Locate the cell with the specified text and output its [X, Y] center coordinate. 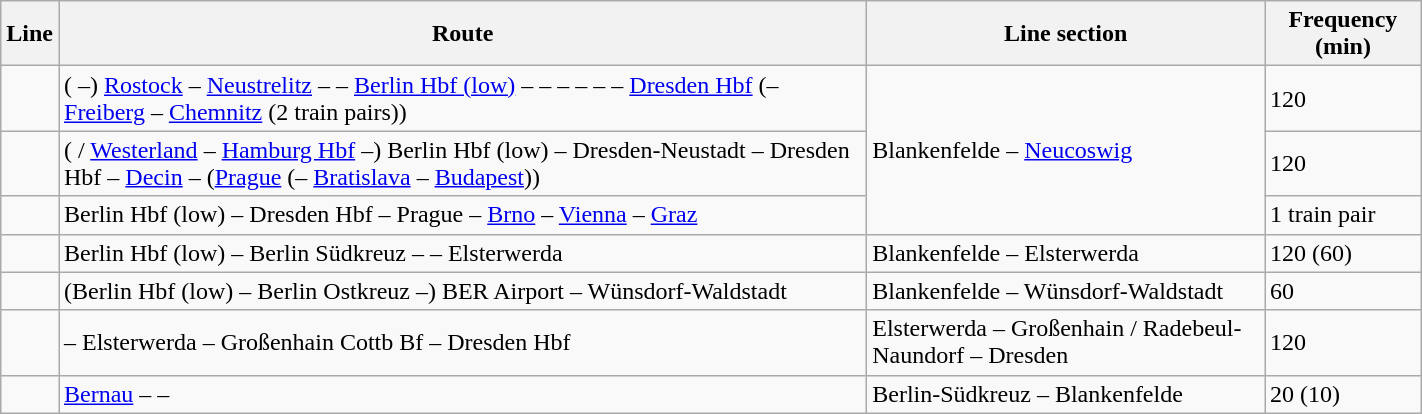
– Elsterwerda – Großenhain Cottb Bf – Dresden Hbf [462, 342]
1 train pair [1344, 215]
Berlin Hbf (low) – Berlin Südkreuz – – Elsterwerda [462, 253]
( / Westerland – Hamburg Hbf –) Berlin Hbf (low) – Dresden-Neustadt – Dresden Hbf – Decin – (Prague (– Bratislava – Budapest)) [462, 164]
20 (10) [1344, 394]
Line section [1066, 34]
Frequency (min) [1344, 34]
Line [30, 34]
Bernau – – [462, 394]
Berlin Hbf (low) – Dresden Hbf – Prague – Brno – Vienna – Graz [462, 215]
Berlin-Südkreuz – Blankenfelde [1066, 394]
Blankenfelde – Elsterwerda [1066, 253]
120 (60) [1344, 253]
Elsterwerda – Großenhain / Radebeul-Naundorf – Dresden [1066, 342]
Route [462, 34]
Blankenfelde – Wünsdorf-Waldstadt [1066, 291]
Blankenfelde – Neucoswig [1066, 150]
60 [1344, 291]
(Berlin Hbf (low) – Berlin Ostkreuz –) BER Airport – Wünsdorf-Waldstadt [462, 291]
( –) Rostock – Neustrelitz – – Berlin Hbf (low) – – – – – – Dresden Hbf (– Freiberg – Chemnitz (2 train pairs)) [462, 98]
